Search for the cell housing the specified text and yield its [x, y] center coordinate. 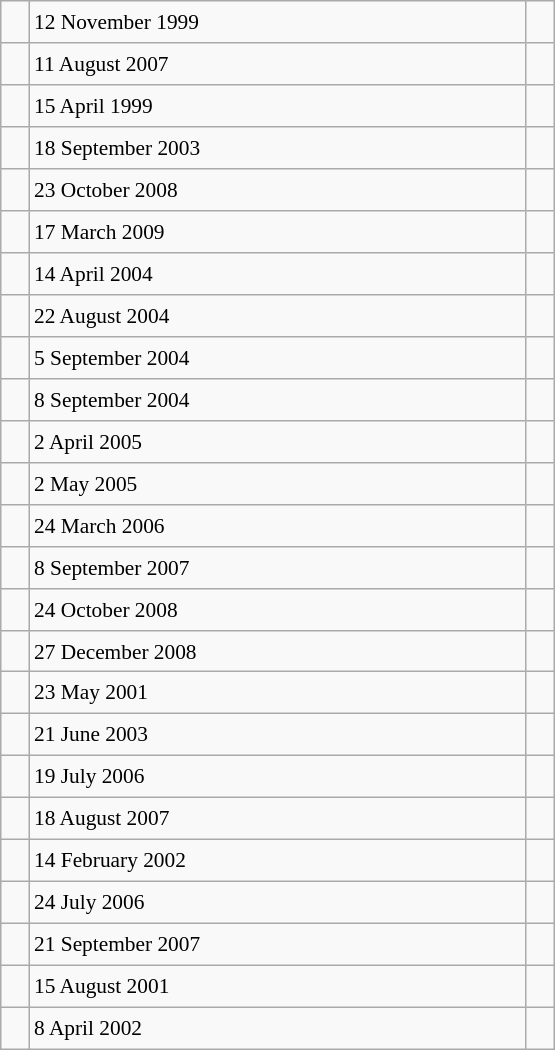
14 April 2004 [278, 274]
23 May 2001 [278, 693]
19 July 2006 [278, 777]
17 March 2009 [278, 232]
24 March 2006 [278, 525]
15 April 1999 [278, 106]
12 November 1999 [278, 22]
15 August 2001 [278, 986]
18 August 2007 [278, 819]
27 December 2008 [278, 651]
8 September 2004 [278, 399]
11 August 2007 [278, 64]
21 September 2007 [278, 945]
24 July 2006 [278, 903]
18 September 2003 [278, 148]
21 June 2003 [278, 735]
22 August 2004 [278, 316]
2 May 2005 [278, 483]
8 September 2007 [278, 567]
5 September 2004 [278, 358]
23 October 2008 [278, 190]
14 February 2002 [278, 861]
2 April 2005 [278, 441]
24 October 2008 [278, 609]
8 April 2002 [278, 1028]
